Return the (X, Y) coordinate for the center point of the cell that contains the specified text.  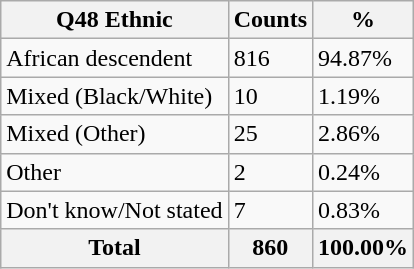
816 (270, 58)
10 (270, 96)
Don't know/Not stated (114, 210)
7 (270, 210)
Counts (270, 20)
860 (270, 248)
Mixed (Other) (114, 134)
0.83% (364, 210)
25 (270, 134)
100.00% (364, 248)
2.86% (364, 134)
Other (114, 172)
African descendent (114, 58)
Q48 Ethnic (114, 20)
1.19% (364, 96)
0.24% (364, 172)
Mixed (Black/White) (114, 96)
% (364, 20)
Total (114, 248)
94.87% (364, 58)
2 (270, 172)
